Find where the given text appears and provide that cell's center as (X, Y) coordinate. 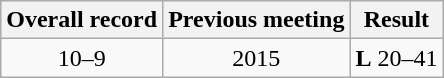
L 20–41 (396, 58)
Overall record (82, 20)
Previous meeting (256, 20)
Result (396, 20)
10–9 (82, 58)
2015 (256, 58)
